Return [x, y] of the center of cell containing provided text 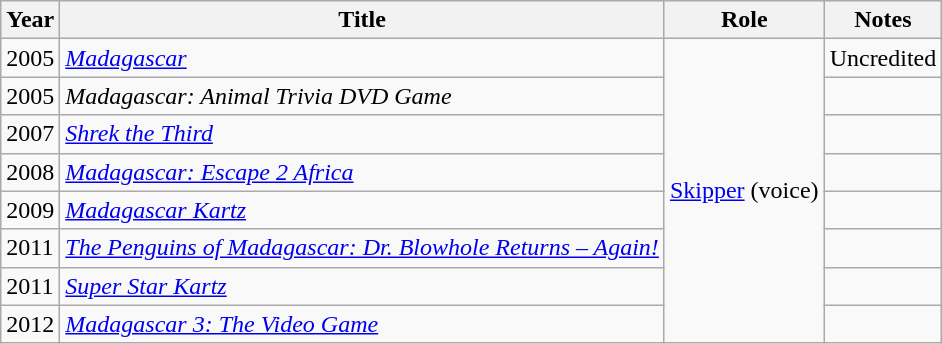
2012 [30, 324]
Year [30, 20]
2009 [30, 210]
Madagascar 3: The Video Game [362, 324]
Skipper (voice) [744, 191]
Uncredited [883, 58]
Madagascar [362, 58]
The Penguins of Madagascar: Dr. Blowhole Returns – Again! [362, 248]
Notes [883, 20]
Super Star Kartz [362, 286]
Shrek the Third [362, 134]
Madagascar Kartz [362, 210]
Madagascar: Escape 2 Africa [362, 172]
2008 [30, 172]
Madagascar: Animal Trivia DVD Game [362, 96]
Role [744, 20]
2007 [30, 134]
Title [362, 20]
